Pinpoint the cell where the given text exists, returning its (x, y) midpoint coordinate. 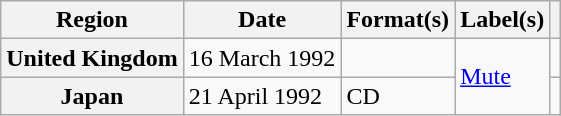
Mute (502, 77)
CD (398, 96)
United Kingdom (92, 58)
16 March 1992 (262, 58)
Region (92, 20)
Format(s) (398, 20)
Label(s) (502, 20)
Japan (92, 96)
Date (262, 20)
21 April 1992 (262, 96)
